Return [X, Y] of the center of cell containing provided text 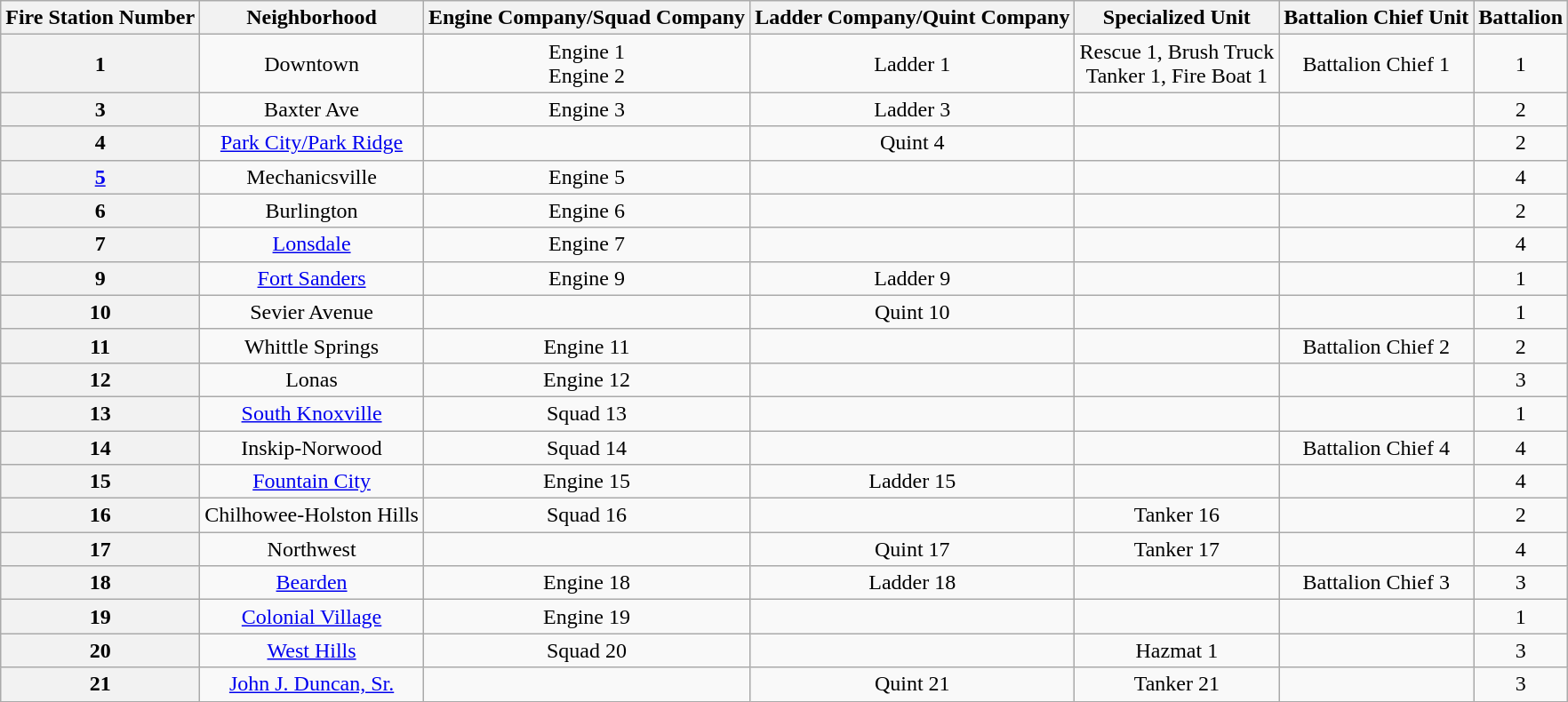
18 [100, 583]
Hazmat 1 [1177, 650]
Engine 6 [587, 211]
Sevier Avenue [312, 312]
Engine 15 [587, 482]
Battalion Chief Unit [1376, 18]
Engine 12 [587, 379]
Engine Company/Squad Company [587, 18]
Squad 13 [587, 413]
21 [100, 684]
Fort Sanders [312, 278]
Ladder 1 [912, 64]
Battalion Chief 2 [1376, 346]
17 [100, 549]
Bearden [312, 583]
15 [100, 482]
Battalion [1521, 18]
Colonial Village [312, 617]
Ladder 3 [912, 109]
5 [100, 177]
Park City/Park Ridge [312, 143]
Lonsdale [312, 244]
Ladder 9 [912, 278]
Engine 1Engine 2 [587, 64]
Ladder 18 [912, 583]
Squad 20 [587, 650]
Engine 5 [587, 177]
Engine 19 [587, 617]
Engine 7 [587, 244]
South Knoxville [312, 413]
Baxter Ave [312, 109]
Battalion Chief 3 [1376, 583]
7 [100, 244]
Quint 10 [912, 312]
Tanker 16 [1177, 515]
Northwest [312, 549]
Whittle Springs [312, 346]
Specialized Unit [1177, 18]
Neighborhood [312, 18]
Engine 18 [587, 583]
Ladder 15 [912, 482]
Mechanicsville [312, 177]
19 [100, 617]
Lonas [312, 379]
Inskip-Norwood [312, 447]
11 [100, 346]
Chilhowee-Holston Hills [312, 515]
Burlington [312, 211]
16 [100, 515]
12 [100, 379]
Rescue 1, Brush TruckTanker 1, Fire Boat 1 [1177, 64]
Fountain City [312, 482]
6 [100, 211]
20 [100, 650]
Engine 11 [587, 346]
9 [100, 278]
Squad 14 [587, 447]
Engine 9 [587, 278]
Battalion Chief 4 [1376, 447]
Quint 4 [912, 143]
West Hills [312, 650]
Quint 17 [912, 549]
Battalion Chief 1 [1376, 64]
John J. Duncan, Sr. [312, 684]
13 [100, 413]
14 [100, 447]
Squad 16 [587, 515]
Downtown [312, 64]
Tanker 21 [1177, 684]
Tanker 17 [1177, 549]
Engine 3 [587, 109]
10 [100, 312]
Fire Station Number [100, 18]
Quint 21 [912, 684]
Ladder Company/Quint Company [912, 18]
